For the text-containing cell, return its midpoint in [X, Y] coordinate format. 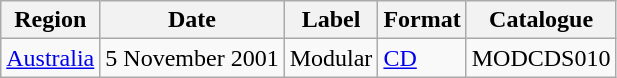
Australia [50, 58]
Catalogue [541, 20]
Modular [331, 58]
MODCDS010 [541, 58]
Label [331, 20]
Date [192, 20]
Region [50, 20]
CD [422, 58]
Format [422, 20]
5 November 2001 [192, 58]
